Find where the given text appears and provide that cell's center as (x, y) coordinate. 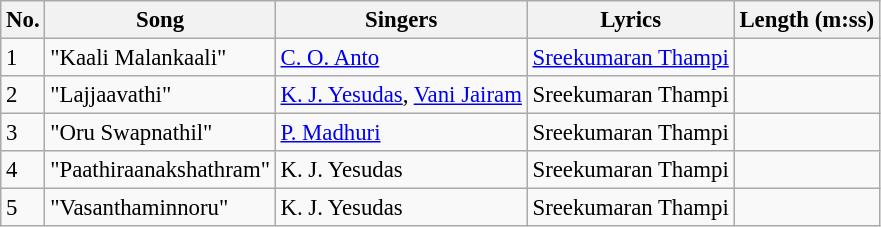
"Lajjaavathi" (160, 95)
4 (23, 170)
P. Madhuri (401, 133)
Song (160, 20)
Singers (401, 20)
"Kaali Malankaali" (160, 58)
"Paathiraanakshathram" (160, 170)
Lyrics (630, 20)
C. O. Anto (401, 58)
1 (23, 58)
K. J. Yesudas, Vani Jairam (401, 95)
"Vasanthaminnoru" (160, 208)
Length (m:ss) (806, 20)
5 (23, 208)
No. (23, 20)
3 (23, 133)
"Oru Swapnathil" (160, 133)
2 (23, 95)
